Locate the cell with the specified text and output its [X, Y] center coordinate. 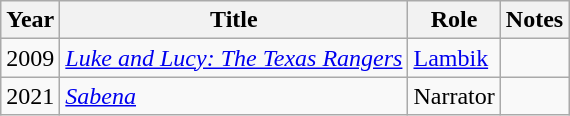
Title [234, 20]
Year [30, 20]
Role [454, 20]
2021 [30, 96]
Luke and Lucy: The Texas Rangers [234, 58]
Narrator [454, 96]
2009 [30, 58]
Lambik [454, 58]
Sabena [234, 96]
Notes [534, 20]
